Output the (X, Y) coordinate of the center of the cell containing the given text.  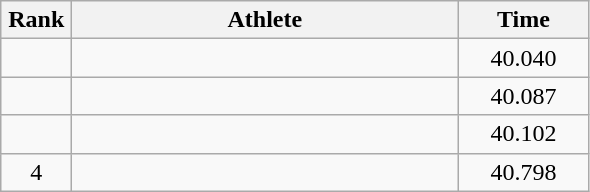
40.102 (524, 134)
40.798 (524, 172)
Rank (36, 20)
40.040 (524, 58)
Athlete (265, 20)
4 (36, 172)
Time (524, 20)
40.087 (524, 96)
